Detect which cell encompasses the target text, then output its [x, y] center coordinate. 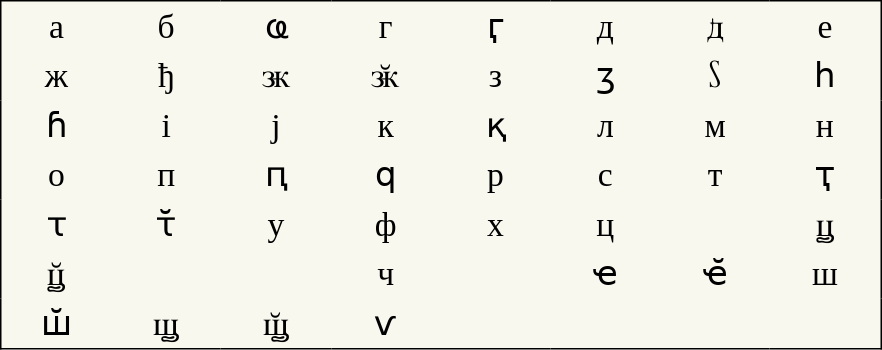
і [166, 125]
ж [56, 76]
ꚍ̆ [166, 225]
ҽ [605, 274]
г [386, 26]
ꚅ [276, 76]
с [605, 175]
ꚁ [715, 26]
з [496, 76]
ꚗ̆ [276, 323]
л [605, 125]
д [605, 26]
ӡ [605, 76]
ꚏ̆ [56, 274]
ꚕ [56, 125]
ꚃ [715, 76]
р [496, 175]
ꚍ [56, 225]
ԥ [276, 175]
қ [496, 125]
ш [826, 274]
ђ [166, 76]
у [276, 225]
а [56, 26]
к [386, 125]
ц [605, 225]
п [166, 175]
н [826, 125]
ч [386, 274]
б [166, 26]
о [56, 175]
ԛ [386, 175]
ф [386, 225]
ꚅ̆ [386, 76]
һ [826, 76]
х [496, 225]
е [826, 26]
ш̆ [56, 323]
т [715, 175]
ҽ̆ [715, 274]
ꚗ [166, 323]
ј [276, 125]
ҭ [826, 175]
ꚏ [826, 225]
м [715, 125]
ӷ [496, 26]
ѵ [386, 323]
ҩ [276, 26]
